For the text-containing cell, return its midpoint in (X, Y) coordinate format. 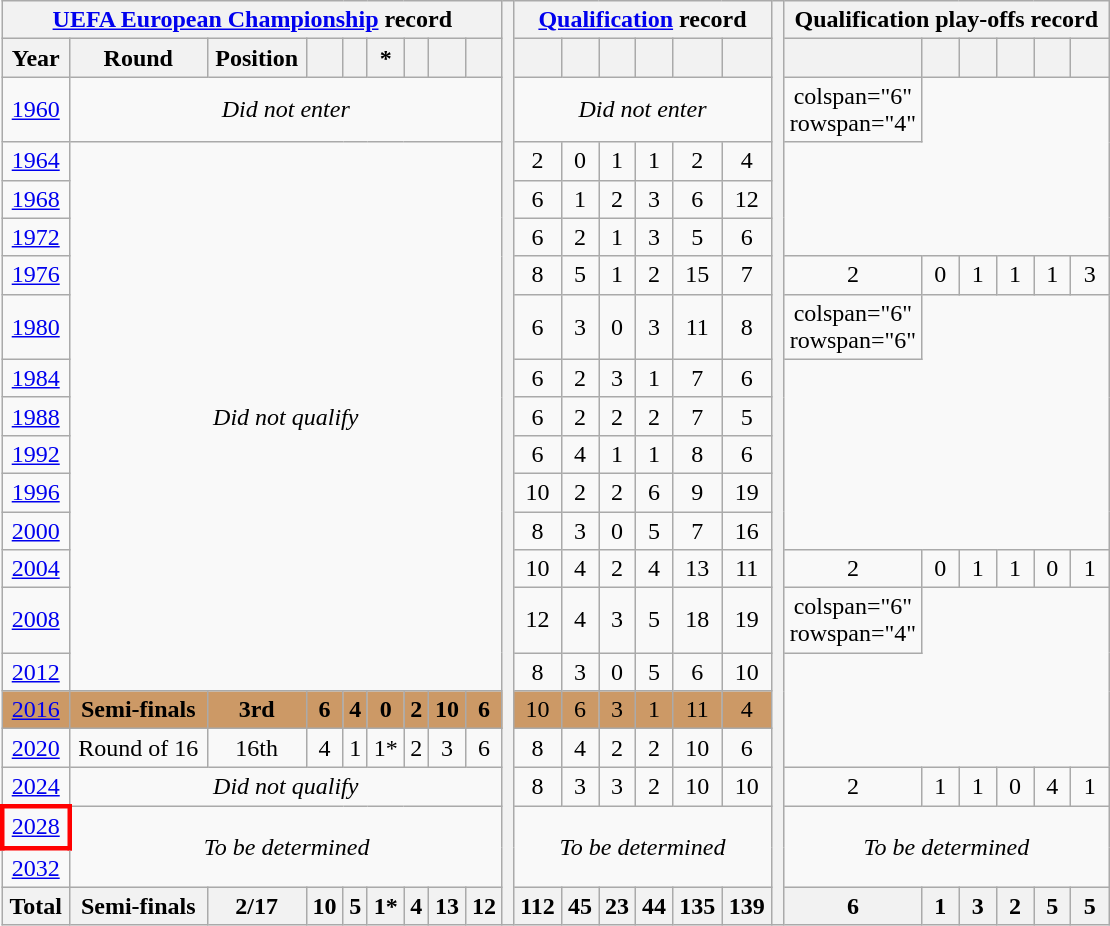
2004 (36, 569)
1960 (36, 110)
112 (537, 906)
Round of 16 (138, 748)
1984 (36, 378)
2032 (36, 868)
1976 (36, 275)
3rd (256, 710)
139 (747, 906)
2028 (36, 826)
Qualification record (642, 20)
1988 (36, 416)
15 (697, 275)
colspan="6" rowspan="6" (853, 326)
Total (36, 906)
135 (697, 906)
18 (697, 620)
1996 (36, 492)
Qualification play-offs record (946, 20)
1992 (36, 454)
2016 (36, 710)
Round (138, 58)
2024 (36, 787)
Year (36, 58)
2020 (36, 748)
45 (580, 906)
2008 (36, 620)
UEFA European Championship record (252, 20)
1964 (36, 161)
2000 (36, 531)
2012 (36, 672)
9 (697, 492)
23 (618, 906)
Position (256, 58)
1980 (36, 326)
2/17 (256, 906)
44 (654, 906)
* (386, 58)
16th (256, 748)
1972 (36, 237)
16 (747, 531)
1968 (36, 199)
